Extract the [X, Y] coordinate from the center of the cell holding the provided text.  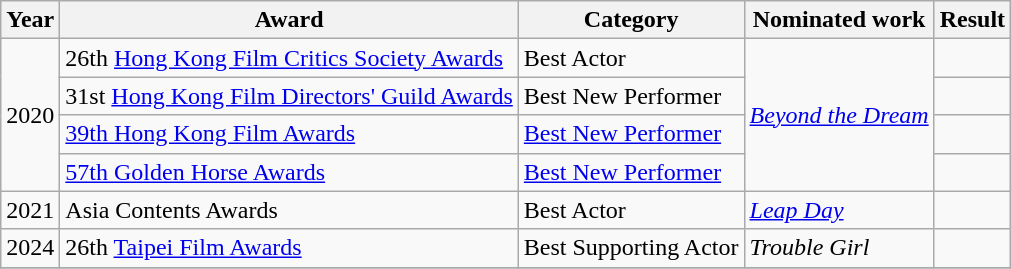
Trouble Girl [839, 248]
Nominated work [839, 20]
31st Hong Kong Film Directors' Guild Awards [290, 96]
Best Supporting Actor [631, 248]
57th Golden Horse Awards [290, 172]
2021 [30, 210]
Beyond the Dream [839, 115]
39th Hong Kong Film Awards [290, 134]
26th Hong Kong Film Critics Society Awards [290, 58]
Award [290, 20]
Leap Day [839, 210]
Result [972, 20]
26th Taipei Film Awards [290, 248]
2020 [30, 115]
Category [631, 20]
Asia Contents Awards [290, 210]
Year [30, 20]
2024 [30, 248]
